Scan for the cell matching the given text and deliver its [X, Y] coordinate at center. 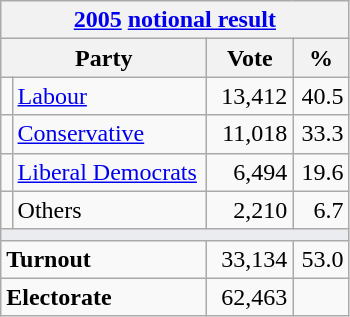
6,494 [250, 172]
11,018 [250, 134]
Others [110, 210]
6.7 [321, 210]
Party [104, 58]
33.3 [321, 134]
% [321, 58]
62,463 [250, 297]
Vote [250, 58]
13,412 [250, 96]
Conservative [110, 134]
53.0 [321, 259]
Electorate [104, 297]
2,210 [250, 210]
40.5 [321, 96]
2005 notional result [175, 20]
Turnout [104, 259]
33,134 [250, 259]
Liberal Democrats [110, 172]
19.6 [321, 172]
Labour [110, 96]
